Return the (X, Y) coordinate for the center point of the cell that contains the specified text.  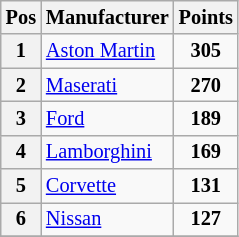
Points (206, 17)
Lamborghini (108, 152)
Aston Martin (108, 51)
6 (21, 219)
Manufacturer (108, 17)
Ford (108, 118)
4 (21, 152)
Corvette (108, 186)
1 (21, 51)
Nissan (108, 219)
Maserati (108, 85)
270 (206, 85)
189 (206, 118)
2 (21, 85)
3 (21, 118)
305 (206, 51)
5 (21, 186)
Pos (21, 17)
127 (206, 219)
131 (206, 186)
169 (206, 152)
